Provide the (X, Y) coordinate of the cell's center where the given text is located.  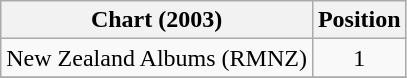
Chart (2003) (157, 20)
New Zealand Albums (RMNZ) (157, 58)
1 (359, 58)
Position (359, 20)
